Pinpoint the cell where the given text exists, returning its [x, y] midpoint coordinate. 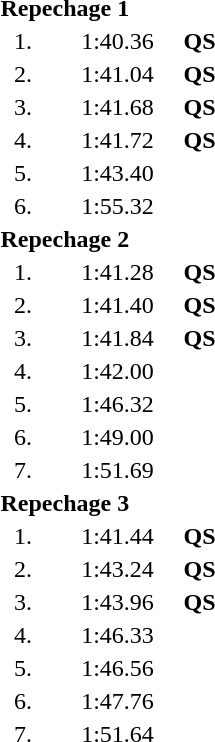
1:46.33 [118, 635]
1:43.24 [118, 569]
1:41.84 [118, 338]
1:41.72 [118, 140]
1:43.40 [118, 173]
1:46.32 [118, 404]
1:42.00 [118, 371]
1:40.36 [118, 41]
1:51.69 [118, 470]
1:41.28 [118, 272]
1:41.68 [118, 107]
1:49.00 [118, 437]
1:46.56 [118, 668]
1:41.40 [118, 305]
1:43.96 [118, 602]
1:41.04 [118, 74]
1:41.44 [118, 536]
1:47.76 [118, 701]
1:55.32 [118, 206]
